Find where the given text appears and provide that cell's center as (X, Y) coordinate. 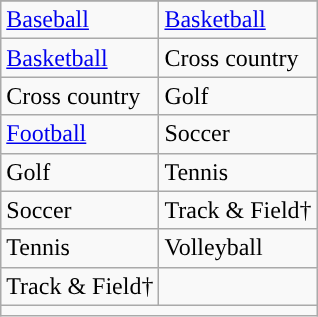
Volleyball (238, 248)
Football (80, 134)
Baseball (80, 20)
